Pinpoint the cell where the given text exists, returning its (x, y) midpoint coordinate. 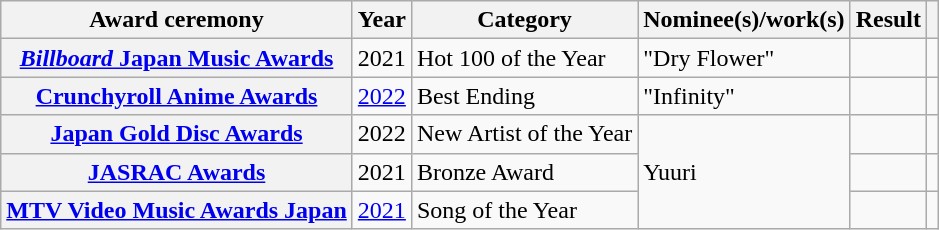
Category (524, 20)
JASRAC Awards (177, 172)
Award ceremony (177, 20)
Crunchyroll Anime Awards (177, 96)
Japan Gold Disc Awards (177, 134)
Bronze Award (524, 172)
Yuuri (744, 172)
Nominee(s)/work(s) (744, 20)
Hot 100 of the Year (524, 58)
Best Ending (524, 96)
Year (382, 20)
MTV Video Music Awards Japan (177, 210)
Song of the Year (524, 210)
New Artist of the Year (524, 134)
"Infinity" (744, 96)
Billboard Japan Music Awards (177, 58)
Result (888, 20)
"Dry Flower" (744, 58)
